Extract the (X, Y) coordinate from the center of the cell holding the provided text.  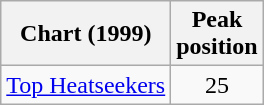
25 (217, 85)
Top Heatseekers (86, 85)
Peakposition (217, 34)
Chart (1999) (86, 34)
